Identify which cell holds the provided text, then report its (x, y) central coordinate. 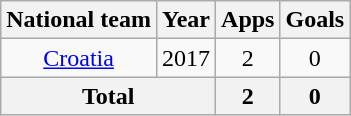
Goals (315, 20)
National team (79, 20)
Total (108, 96)
2017 (186, 58)
Apps (248, 20)
Croatia (79, 58)
Year (186, 20)
